Identify which cell holds the provided text, then report its (x, y) central coordinate. 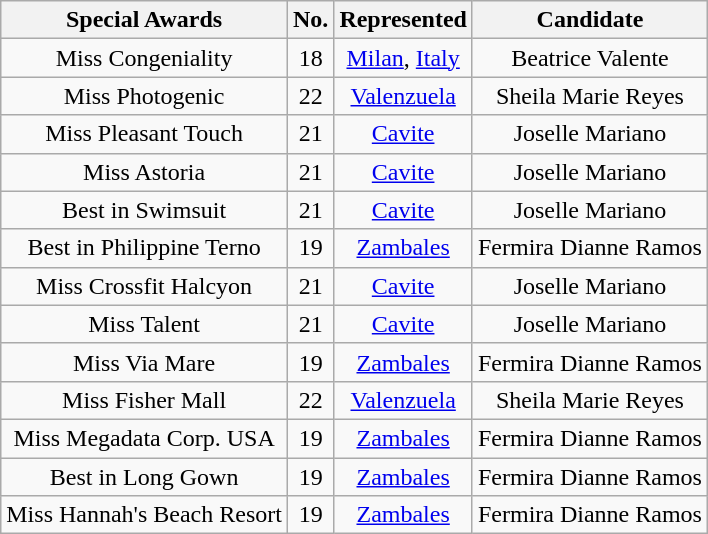
Special Awards (144, 20)
Miss Crossfit Halcyon (144, 286)
Beatrice Valente (590, 58)
Milan, Italy (404, 58)
18 (310, 58)
Miss Fisher Mall (144, 400)
Miss Astoria (144, 172)
Miss Congeniality (144, 58)
No. (310, 20)
Miss Via Mare (144, 362)
Miss Megadata Corp. USA (144, 438)
Represented (404, 20)
Best in Swimsuit (144, 210)
Best in Philippine Terno (144, 248)
Miss Talent (144, 324)
Candidate (590, 20)
Best in Long Gown (144, 477)
Miss Pleasant Touch (144, 134)
Miss Hannah's Beach Resort (144, 515)
Miss Photogenic (144, 96)
